Return the (x, y) coordinate for the center point of the cell that contains the specified text.  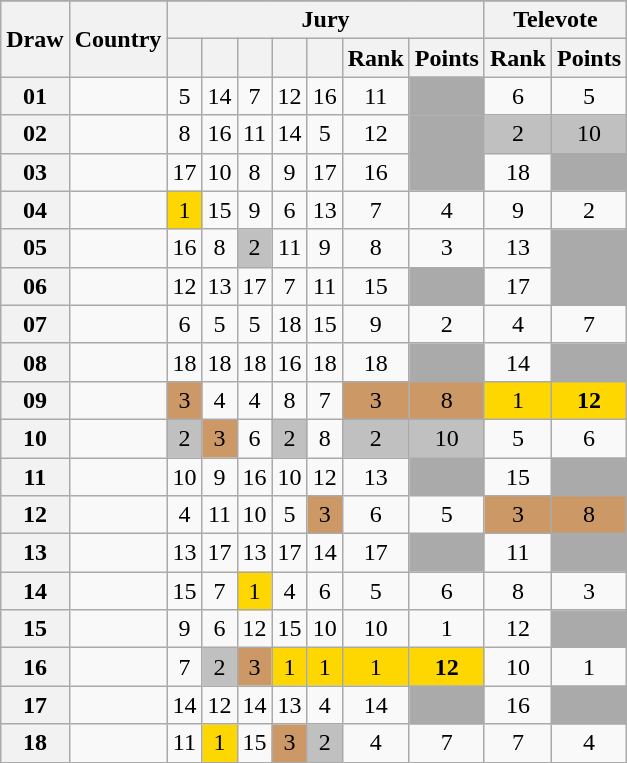
01 (35, 96)
03 (35, 172)
Televote (555, 20)
Draw (35, 39)
Jury (326, 20)
08 (35, 362)
04 (35, 210)
02 (35, 134)
07 (35, 324)
Country (118, 39)
05 (35, 248)
09 (35, 400)
06 (35, 286)
